Return the [x, y] coordinate for the center point of the cell that contains the specified text.  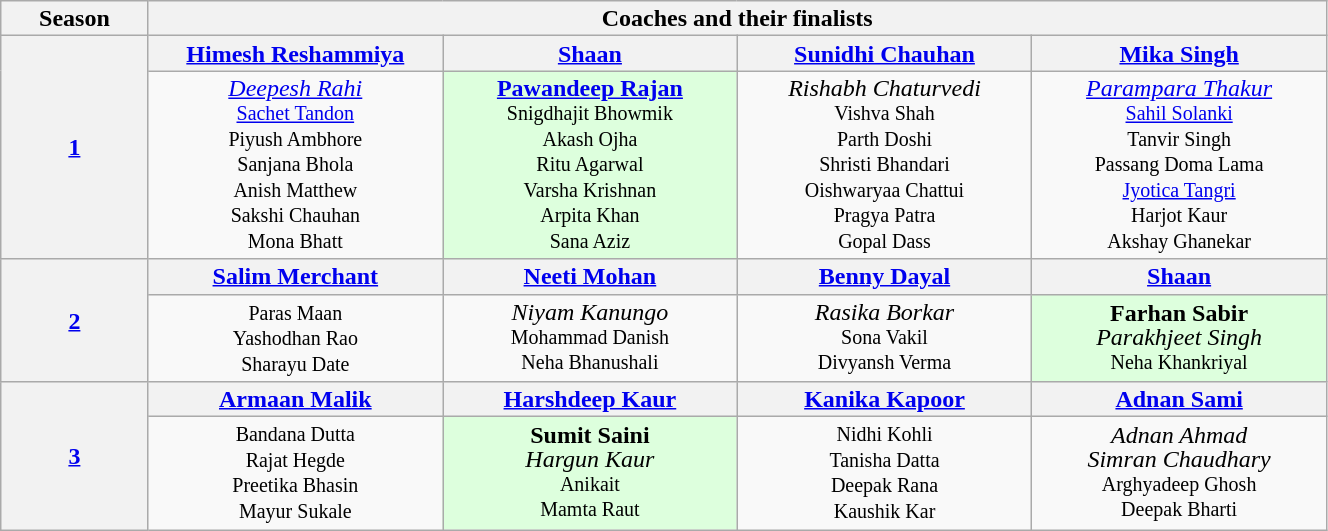
Season [74, 18]
1 [74, 148]
Himesh Reshammiya [296, 54]
Adnan AhmadSimran ChaudharyArghyadeep GhoshDeepak Bharti [1180, 474]
Sumit SainiHargun KaurAnikaitMamta Raut [590, 474]
Sunidhi Chauhan [884, 54]
Nidhi KohliTanisha DattaDeepak RanaKaushik Kar [884, 474]
Rishabh ChaturvediVishva ShahParth DoshiShristi BhandariOishwaryaa ChattuiPragya PatraGopal Dass [884, 165]
Deepesh RahiSachet TandonPiyush AmbhoreSanjana BholaAnish MatthewSakshi ChauhanMona Bhatt [296, 165]
Adnan Sami [1180, 400]
Mika Singh [1180, 54]
Coaches and their finalists [737, 18]
Benny Dayal [884, 276]
Bandana DuttaRajat HegdePreetika BhasinMayur Sukale [296, 474]
Harshdeep Kaur [590, 400]
Pawandeep RajanSnigdhajit BhowmikAkash OjhaRitu AgarwalVarsha KrishnanArpita KhanSana Aziz [590, 165]
Kanika Kapoor [884, 400]
Neeti Mohan [590, 276]
Parampara ThakurSahil SolankiTanvir SinghPassang Doma LamaJyotica Tangri Harjot KaurAkshay Ghanekar [1180, 165]
3 [74, 456]
Rasika BorkarSona VakilDivyansh Verma [884, 338]
Salim Merchant [296, 276]
Paras MaanYashodhan RaoSharayu Date [296, 338]
Niyam KanungoMohammad DanishNeha Bhanushali [590, 338]
2 [74, 320]
Farhan SabirParakhjeet SinghNeha Khankriyal [1180, 338]
Armaan Malik [296, 400]
